Find where the given text appears and provide that cell's center as (X, Y) coordinate. 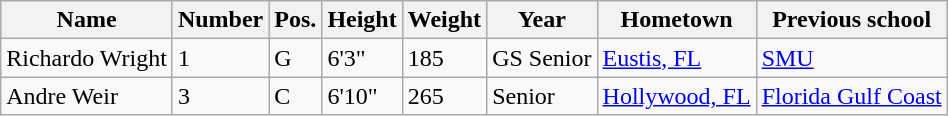
Hometown (676, 20)
265 (444, 96)
Richardo Wright (87, 58)
Hollywood, FL (676, 96)
185 (444, 58)
G (296, 58)
SMU (852, 58)
Previous school (852, 20)
Height (362, 20)
Senior (542, 96)
Florida Gulf Coast (852, 96)
C (296, 96)
Eustis, FL (676, 58)
Pos. (296, 20)
6'10" (362, 96)
Year (542, 20)
GS Senior (542, 58)
Weight (444, 20)
6'3" (362, 58)
3 (220, 96)
Number (220, 20)
Andre Weir (87, 96)
1 (220, 58)
Name (87, 20)
